Identify which cell holds the provided text, then report its (x, y) central coordinate. 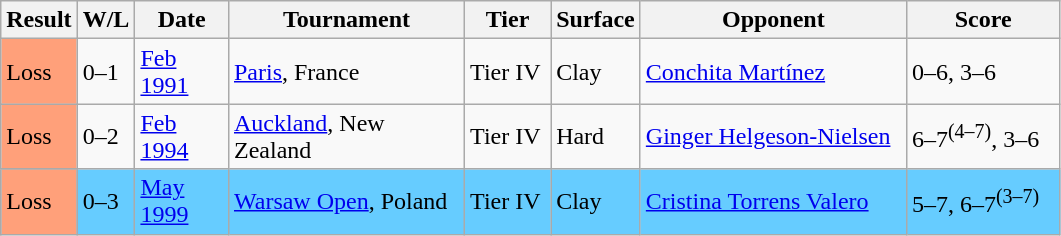
0–1 (106, 72)
0–2 (106, 136)
Cristina Torrens Valero (773, 202)
5–7, 6–7(3–7) (983, 202)
0–6, 3–6 (983, 72)
W/L (106, 20)
Warsaw Open, Poland (346, 202)
May 1999 (182, 202)
0–3 (106, 202)
Opponent (773, 20)
Score (983, 20)
Surface (596, 20)
Feb 1994 (182, 136)
Ginger Helgeson-Nielsen (773, 136)
Result (39, 20)
Tournament (346, 20)
6–7(4–7), 3–6 (983, 136)
Conchita Martínez (773, 72)
Paris, France (346, 72)
Date (182, 20)
Hard (596, 136)
Feb 1991 (182, 72)
Tier (508, 20)
Auckland, New Zealand (346, 136)
